Identify which cell holds the provided text, then report its (x, y) central coordinate. 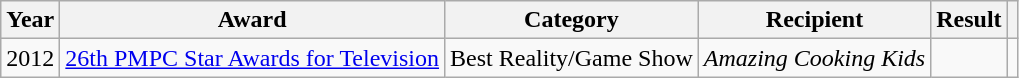
Year (30, 20)
Category (572, 20)
26th PMPC Star Awards for Television (252, 58)
Best Reality/Game Show (572, 58)
Amazing Cooking Kids (814, 58)
Recipient (814, 20)
Award (252, 20)
2012 (30, 58)
Result (969, 20)
